Return (X, Y) of the center of cell containing provided text 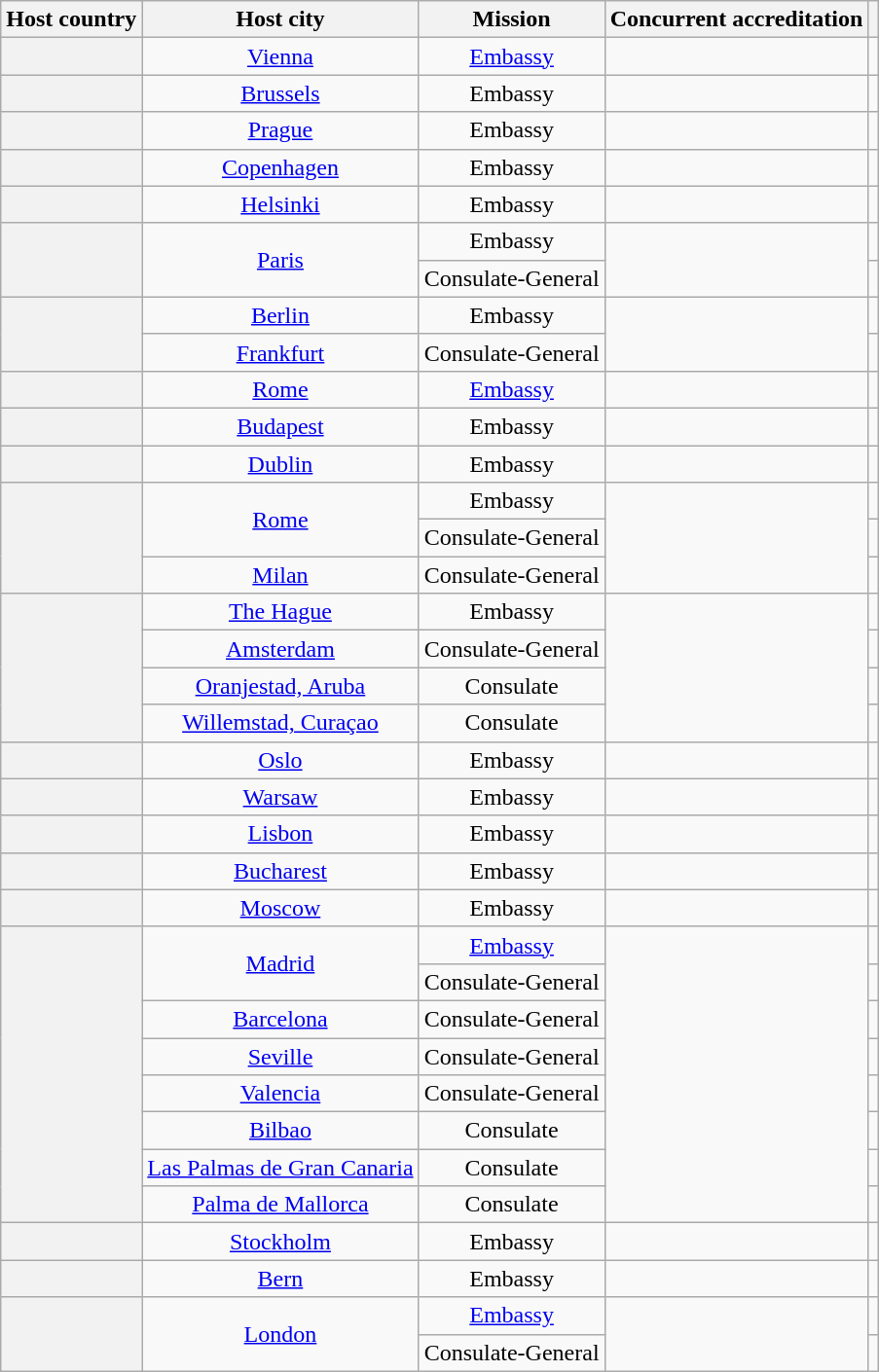
Stockholm (280, 1242)
Seville (280, 1056)
Warsaw (280, 797)
Dublin (280, 464)
London (280, 1334)
Copenhagen (280, 167)
Prague (280, 130)
Host city (280, 19)
Willemstad, Curaçao (280, 723)
Lisbon (280, 834)
Barcelona (280, 1019)
Milan (280, 575)
Oslo (280, 760)
Bern (280, 1279)
Vienna (280, 56)
Mission (512, 19)
Moscow (280, 908)
Berlin (280, 315)
Madrid (280, 963)
Frankfurt (280, 352)
Budapest (280, 426)
Oranjestad, Aruba (280, 686)
Palma de Mallorca (280, 1205)
Concurrent accreditation (736, 19)
Brussels (280, 93)
Bucharest (280, 871)
Paris (280, 260)
Bilbao (280, 1131)
Valencia (280, 1094)
Amsterdam (280, 649)
Host country (72, 19)
Helsinki (280, 204)
The Hague (280, 612)
Las Palmas de Gran Canaria (280, 1168)
